Identify which cell holds the provided text, then report its (x, y) central coordinate. 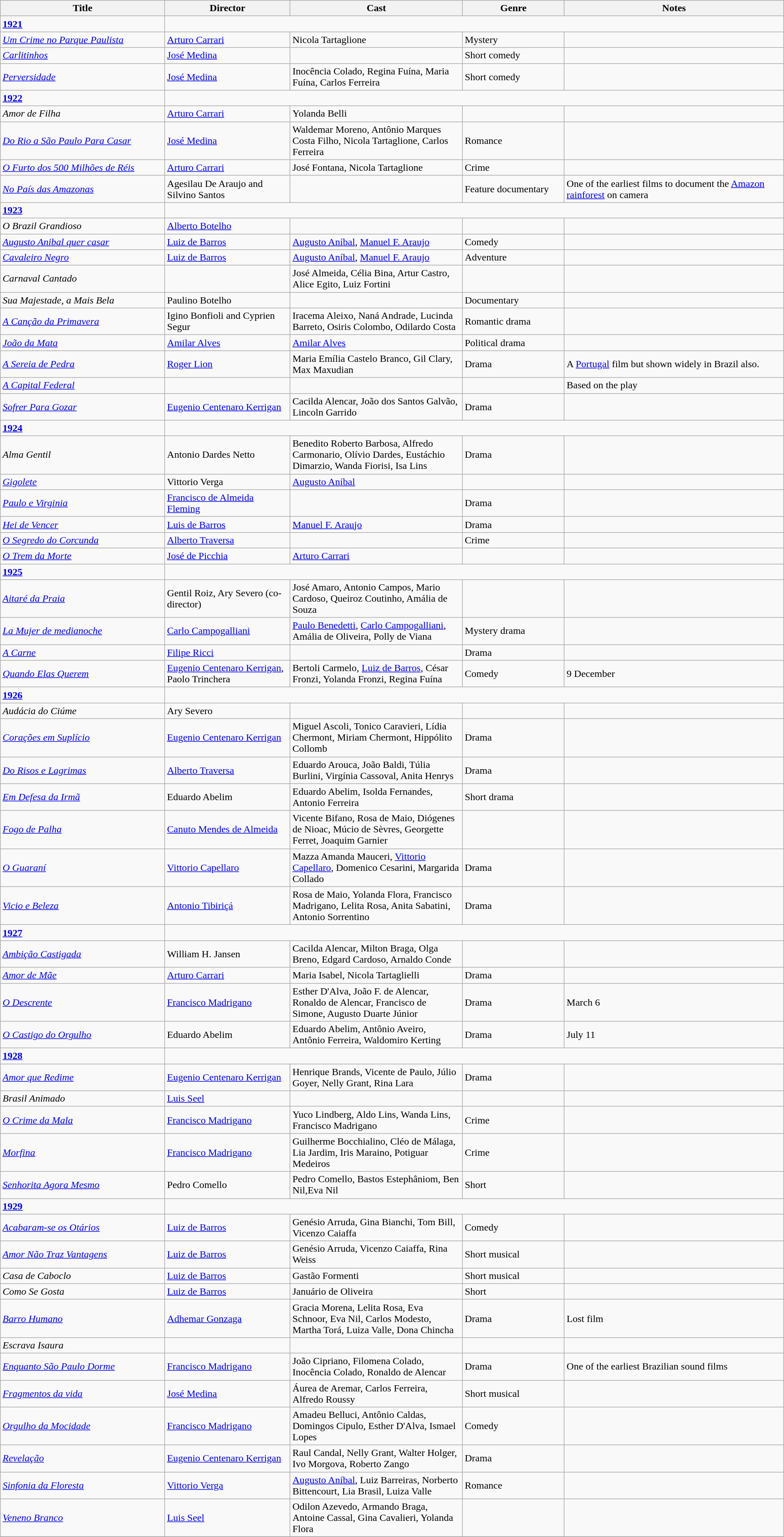
Gentil Roiz, Ary Severo (co-director) (227, 599)
Eduardo Abelim, Antônio Aveiro, Antônio Ferreira, Waldomiro Kerting (376, 1035)
Amadeu Belluci, Antônio Caldas, Domingos Cipulo, Esther D'Alva, Ismael Lopes (376, 1426)
O Brazil Grandioso (83, 226)
Amor de Mãe (83, 975)
1923 (83, 210)
Alberto Botelho (227, 226)
Luis de Barros (227, 524)
Maria Emília Castelo Branco, Gil Clary, Max Maxudian (376, 364)
Bertoli Carmelo, Luiz de Barros, César Fronzi, Yolanda Fronzi, Regina Fuína (376, 674)
Vittorio Capellaro (227, 868)
O Crime da Mala (83, 1120)
Enquanto São Paulo Dorme (83, 1366)
Perversidade (83, 77)
One of the earliest films to document the Amazon rainforest on camera (674, 189)
Do Rio a São Paulo Para Casar (83, 141)
Genre (513, 8)
O Furto dos 500 Milhões de Réis (83, 167)
Manuel F. Araujo (376, 524)
No País das Amazonas (83, 189)
Carlo Campogalliani (227, 631)
One of the earliest Brazilian sound films (674, 1366)
Senhorita Agora Mesmo (83, 1185)
1927 (83, 932)
Rosa de Maio, Yolanda Flora, Francisco Madrigano, Lelita Rosa, Anita Sabatini, Antonio Sorrentino (376, 906)
Gigolete (83, 482)
A Sereia de Pedra (83, 364)
Paulo Benedetti, Carlo Campogalliani, Amália de Oliveira, Polly de Viana (376, 631)
Casa de Caboclo (83, 1276)
Orgulho da Mocidade (83, 1426)
Filipe Ricci (227, 653)
9 December (674, 674)
Em Defesa da Irmã (83, 797)
Alma Gentil (83, 455)
Augusto Aníbal, Luiz Barreiras, Norberto Bittencourt, Lia Brasil, Luiza Valle (376, 1485)
Morfina (83, 1152)
Pedro Comello, Bastos Estephâniom, Ben Nil,Eva Nil (376, 1185)
Maria Isabel, Nicola Tartaglielli (376, 975)
Eugenio Centenaro Kerrigan, Paolo Trinchera (227, 674)
Title (83, 8)
Lost film (674, 1318)
Augusto Anibal quer casar (83, 242)
Mystery drama (513, 631)
Áurea de Aremar, Carlos Ferreira, Alfredo Roussy (376, 1394)
Agesilau De Araujo and Silvino Santos (227, 189)
Short drama (513, 797)
Do Risos e Lagrimas (83, 770)
Yolanda Belli (376, 114)
Carnaval Cantado (83, 279)
Aitaré da Praia (83, 599)
Amor Não Traz Vantagens (83, 1255)
Miguel Ascoli, Tonico Caravieri, Lídia Chermont, Miriam Chermont, Hippólito Collomb (376, 738)
Paulino Botelho (227, 300)
Cacilda Alencar, João dos Santos Galvão, Lincoln Garrido (376, 407)
Paulo e Virginia (83, 503)
1929 (83, 1206)
Vicente Bifano, Rosa de Maio, Diógenes de Nioac, Múcio de Sèvres, Georgette Ferret, Joaquim Garnier (376, 829)
Barro Humano (83, 1318)
Adhemar Gonzaga (227, 1318)
João Cipriano, Filomena Colado, Inocência Colado, Ronaldo de Alencar (376, 1366)
Escrava Isaura (83, 1345)
Acabaram-se os Otários (83, 1227)
1928 (83, 1056)
July 11 (674, 1035)
Francisco de Almeida Fleming (227, 503)
Benedito Roberto Barbosa, Alfredo Carmonario, Olívio Dardes, Eustáchio Dimarzio, Wanda Fiorisi, Isa Lins (376, 455)
O Castigo do Orgulho (83, 1035)
Mystery (513, 40)
Sinfonia da Floresta (83, 1485)
Corações em Suplício (83, 738)
O Descrente (83, 1002)
March 6 (674, 1002)
A Carne (83, 653)
1926 (83, 695)
O Trem da Morte (83, 556)
Ary Severo (227, 711)
Romantic drama (513, 322)
Yuco Lindberg, Aldo Lins, Wanda Lins, Francisco Madrigano (376, 1120)
Fragmentos da vida (83, 1394)
Eduardo Abelim, Isolda Fernandes, Antonio Ferreira (376, 797)
Antonio Tibiriçá (227, 906)
Guilherme Bocchialino, Cléo de Málaga, Lia Jardim, Iris Maraino, Potiguar Medeiros (376, 1152)
Fogo de Palha (83, 829)
Amor de Filha (83, 114)
Esther D'Alva, João F. de Alencar, Ronaldo de Alencar, Francisco de Simone, Augusto Duarte Júnior (376, 1002)
A Canção da Primavera (83, 322)
João da Mata (83, 343)
Antonio Dardes Netto (227, 455)
Based on the play (674, 385)
Notes (674, 8)
Odilon Azevedo, Armando Braga, Antoine Cassal, Gina Cavalieri, Yolanda Flora (376, 1518)
Henrique Brands, Vicente de Paulo, Júlio Goyer, Nelly Grant, Rina Lara (376, 1078)
A Capital Federal (83, 385)
Genésio Arruda, Gina Bianchi, Tom Bill, Vicenzo Caiaffa (376, 1227)
José Almeida, Célia Bina, Artur Castro, Alice Egito, Luiz Fortini (376, 279)
A Portugal film but shown widely in Brazil also. (674, 364)
Mazza Amanda Mauceri, Vittorio Capellaro, Domenico Cesarini, Margarida Collado (376, 868)
O Guaraní (83, 868)
1922 (83, 98)
Adventure (513, 258)
Canuto Mendes de Almeida (227, 829)
Inocência Colado, Regina Fuína, Maria Fuína, Carlos Ferreira (376, 77)
Pedro Comello (227, 1185)
Ambição Castigada (83, 954)
Sofrer Para Gozar (83, 407)
Gastão Formenti (376, 1276)
Nicola Tartaglione (376, 40)
Raul Candal, Nelly Grant, Walter Holger, Ivo Morgova, Roberto Zango (376, 1459)
La Mujer de medianoche (83, 631)
Cacilda Alencar, Milton Braga, Olga Breno, Edgard Cardoso, Arnaldo Conde (376, 954)
José de Picchia (227, 556)
José Amaro, Antonio Campos, Mario Cardoso, Queiroz Coutinho, Amália de Souza (376, 599)
1924 (83, 428)
Eduardo Arouca, João Baldi, Túlia Burlini, Virgínia Cassoval, Anita Henrys (376, 770)
Gracia Morena, Lelita Rosa, Eva Schnoor, Eva Nil, Carlos Modesto, Martha Torá, Luiza Valle, Dona Chincha (376, 1318)
Augusto Aníbal (376, 482)
Genésio Arruda, Vicenzo Caiaffa, Rina Weiss (376, 1255)
Documentary (513, 300)
1925 (83, 572)
José Fontana, Nicola Tartaglione (376, 167)
Political drama (513, 343)
Januário de Oliveira (376, 1291)
Roger Lion (227, 364)
Vicio e Beleza (83, 906)
Amor que Redime (83, 1078)
Carlitinhos (83, 55)
Revelação (83, 1459)
Como Se Gosta (83, 1291)
Audácia do Ciúme (83, 711)
Cast (376, 8)
Veneno Branco (83, 1518)
Quando Elas Querem (83, 674)
O Segredo do Corcunda (83, 540)
Um Crime no Parque Paulista (83, 40)
Feature documentary (513, 189)
Waldemar Moreno, Antônio Marques Costa Filho, Nicola Tartaglione, Carlos Ferreira (376, 141)
Brasil Animado (83, 1099)
Director (227, 8)
Cavaleiro Negro (83, 258)
1921 (83, 24)
Igino Bonfioli and Cyprien Segur (227, 322)
Sua Majestade, a Mais Bela (83, 300)
Hei de Vencer (83, 524)
Iracema Aleixo, Naná Andrade, Lucinda Barreto, Osiris Colombo, Odilardo Costa (376, 322)
William H. Jansen (227, 954)
